For the text-containing cell, return its midpoint in (X, Y) coordinate format. 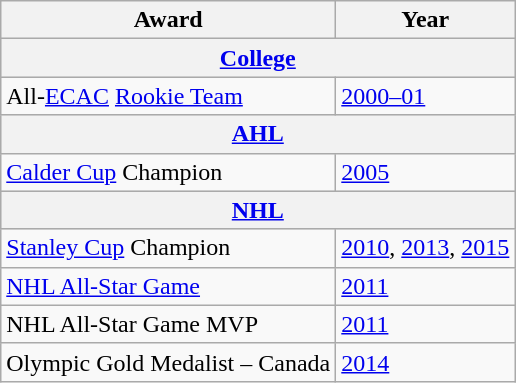
NHL All-Star Game MVP (168, 324)
Calder Cup Champion (168, 172)
2010, 2013, 2015 (426, 248)
2000–01 (426, 96)
NHL (258, 210)
All-ECAC Rookie Team (168, 96)
Olympic Gold Medalist – Canada (168, 362)
Award (168, 20)
AHL (258, 134)
Year (426, 20)
NHL All-Star Game (168, 286)
College (258, 58)
2014 (426, 362)
2005 (426, 172)
Stanley Cup Champion (168, 248)
